Pinpoint the cell where the given text exists, returning its (x, y) midpoint coordinate. 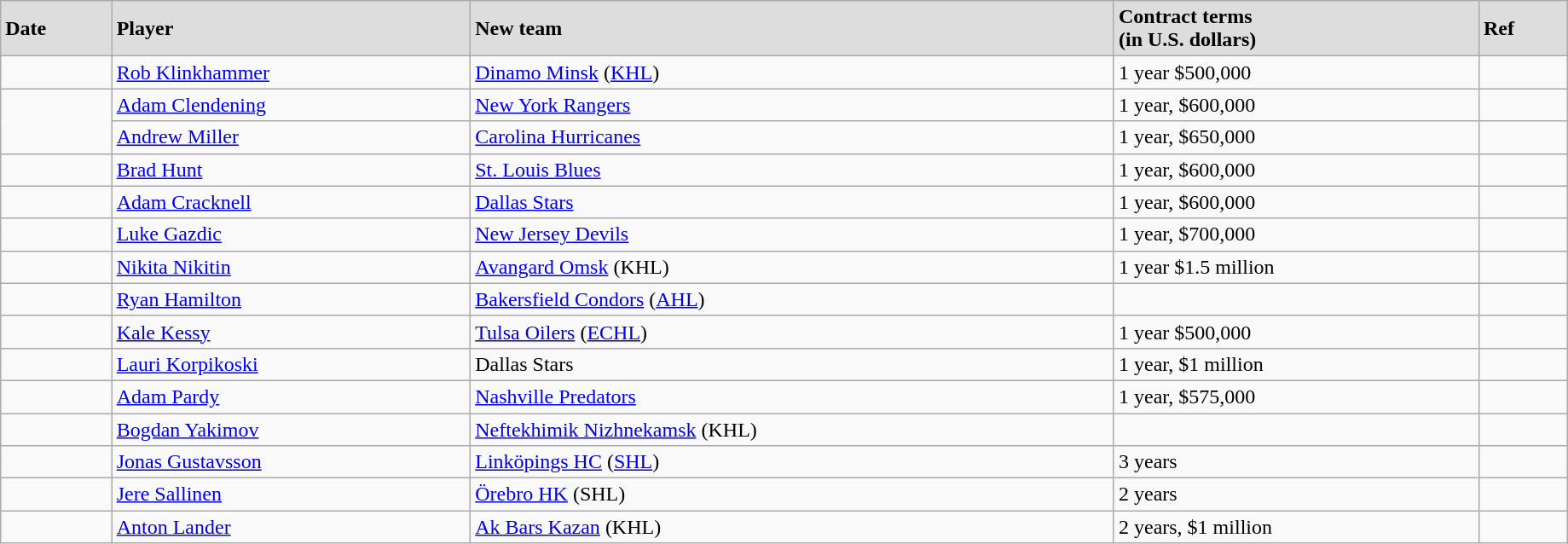
Avangard Omsk (KHL) (793, 267)
Ref (1523, 29)
Adam Clendening (292, 105)
Contract terms(in U.S. dollars) (1296, 29)
Bakersfield Condors (AHL) (793, 299)
Ak Bars Kazan (KHL) (793, 527)
Jonas Gustavsson (292, 462)
Ryan Hamilton (292, 299)
2 years, $1 million (1296, 527)
New York Rangers (793, 105)
Adam Cracknell (292, 202)
1 year, $575,000 (1296, 396)
St. Louis Blues (793, 170)
Kale Kessy (292, 332)
Adam Pardy (292, 396)
Lauri Korpikoski (292, 364)
Date (56, 29)
Nashville Predators (793, 396)
Luke Gazdic (292, 234)
1 year, $1 million (1296, 364)
Jere Sallinen (292, 495)
Brad Hunt (292, 170)
2 years (1296, 495)
Nikita Nikitin (292, 267)
New team (793, 29)
Tulsa Oilers (ECHL) (793, 332)
New Jersey Devils (793, 234)
Andrew Miller (292, 137)
Rob Klinkhammer (292, 72)
Carolina Hurricanes (793, 137)
Bogdan Yakimov (292, 429)
Örebro HK (SHL) (793, 495)
Linköpings HC (SHL) (793, 462)
1 year, $700,000 (1296, 234)
Dinamo Minsk (KHL) (793, 72)
3 years (1296, 462)
1 year, $650,000 (1296, 137)
Player (292, 29)
Neftekhimik Nizhnekamsk (KHL) (793, 429)
1 year $1.5 million (1296, 267)
Anton Lander (292, 527)
